Scan for the cell matching the given text and deliver its (X, Y) coordinate at center. 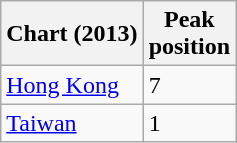
Peakposition (189, 34)
1 (189, 123)
Chart (2013) (72, 34)
7 (189, 85)
Hong Kong (72, 85)
Taiwan (72, 123)
